For the text-containing cell, return its midpoint in (X, Y) coordinate format. 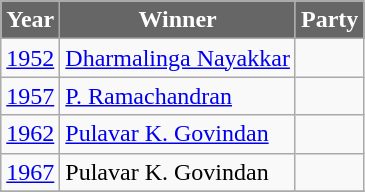
Winner (178, 20)
Year (30, 20)
Dharmalinga Nayakkar (178, 58)
1962 (30, 134)
1957 (30, 96)
1952 (30, 58)
Party (329, 20)
1967 (30, 172)
P. Ramachandran (178, 96)
